From the cell containing the given text, extract its center point as (x, y) coordinate. 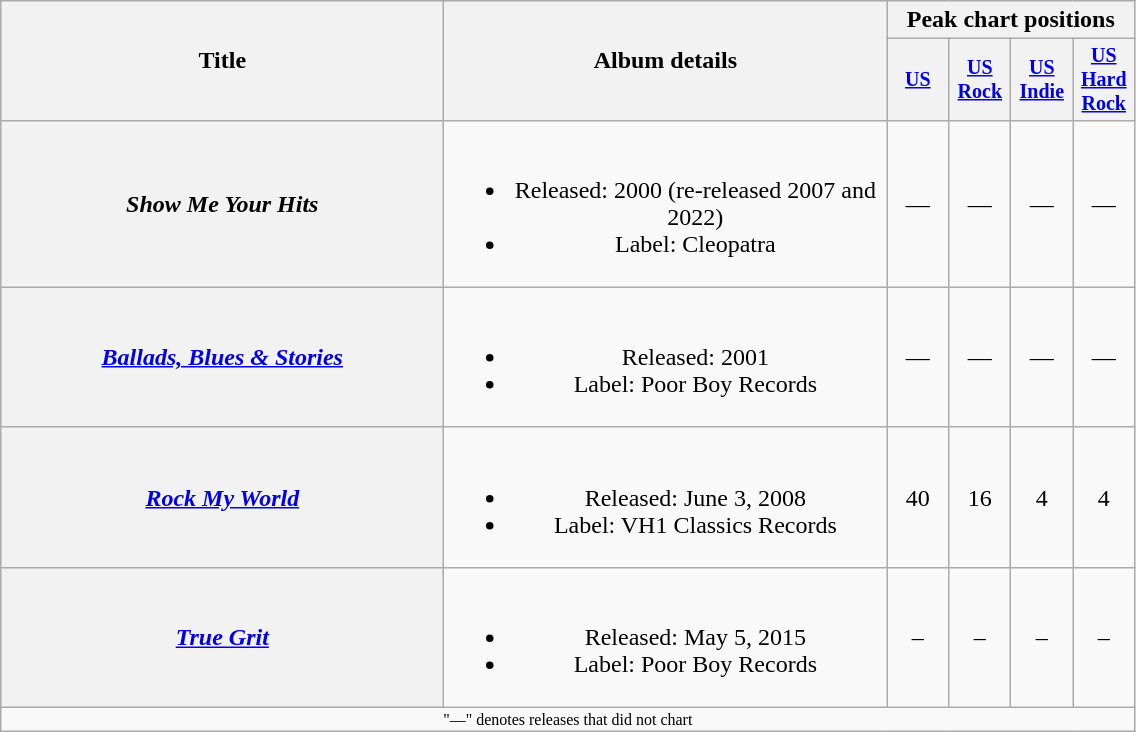
US Rock (980, 80)
Released: 2000 (re-released 2007 and 2022)Label: Cleopatra (666, 204)
Title (222, 61)
Released: May 5, 2015Label: Poor Boy Records (666, 637)
True Grit (222, 637)
Released: June 3, 2008Label: VH1 Classics Records (666, 497)
"—" denotes releases that did not chart (568, 720)
16 (980, 497)
Peak chart positions (1011, 20)
Show Me Your Hits (222, 204)
Ballads, Blues & Stories (222, 357)
US Hard Rock (1104, 80)
US Indie (1042, 80)
US (918, 80)
Rock My World (222, 497)
40 (918, 497)
Album details (666, 61)
Released: 2001Label: Poor Boy Records (666, 357)
